Identify which cell holds the provided text, then report its (x, y) central coordinate. 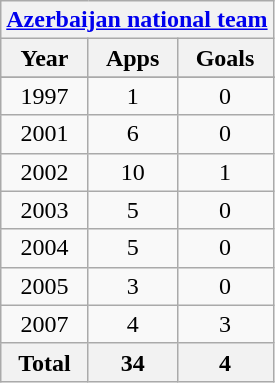
Goals (225, 58)
Azerbaijan national team (137, 20)
10 (132, 172)
Apps (132, 58)
2004 (45, 248)
Total (45, 362)
1997 (45, 96)
2001 (45, 134)
Year (45, 58)
2005 (45, 286)
2003 (45, 210)
6 (132, 134)
34 (132, 362)
2002 (45, 172)
2007 (45, 324)
